Determine the (X, Y) coordinate at the center of the cell enclosing the given text.  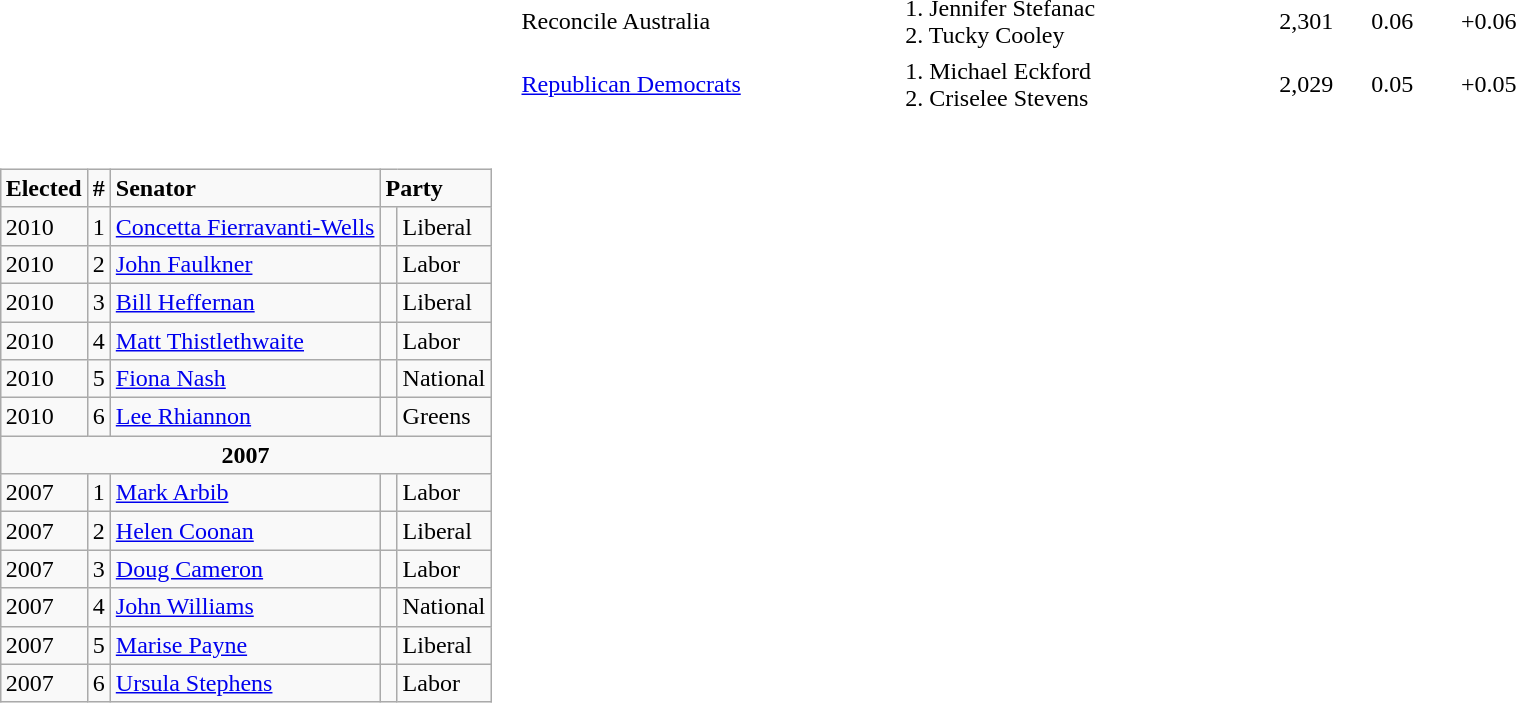
Elected (44, 188)
Ursula Stephens (245, 683)
Greens (444, 417)
0.05 (1376, 84)
Concetta Fierravanti-Wells (245, 226)
Doug Cameron (245, 569)
Fiona Nash (245, 379)
Republican Democrats (710, 84)
Marise Payne (245, 645)
Bill Heffernan (245, 302)
John Williams (245, 607)
Matt Thistlethwaite (245, 341)
1. Michael Eckford 2. Criselee Stevens (1069, 84)
2,029 (1286, 84)
Mark Arbib (245, 493)
Lee Rhiannon (245, 417)
Party (436, 188)
Helen Coonan (245, 531)
# (98, 188)
John Faulkner (245, 264)
Senator (245, 188)
